Provide the [X, Y] coordinate of the cell's center where the given text is located.  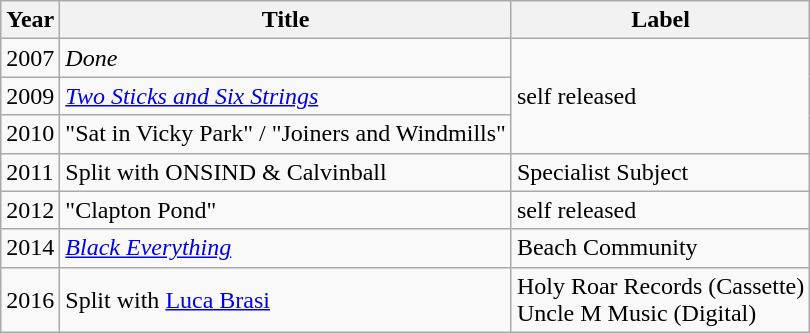
2014 [30, 248]
Title [286, 20]
2007 [30, 58]
Year [30, 20]
Done [286, 58]
Holy Roar Records (Cassette)Uncle M Music (Digital) [660, 300]
Specialist Subject [660, 172]
Label [660, 20]
Split with Luca Brasi [286, 300]
Beach Community [660, 248]
2010 [30, 134]
"Sat in Vicky Park" / "Joiners and Windmills" [286, 134]
"Clapton Pond" [286, 210]
2016 [30, 300]
2012 [30, 210]
Split with ONSIND & Calvinball [286, 172]
Black Everything [286, 248]
2011 [30, 172]
2009 [30, 96]
Two Sticks and Six Strings [286, 96]
